Capture the cell that displays the provided text and extract its [X, Y] central coordinate. 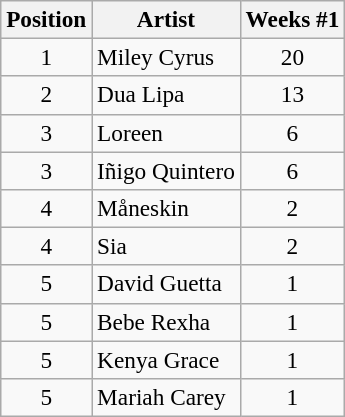
Måneskin [166, 208]
David Guetta [166, 284]
13 [292, 95]
Mariah Carey [166, 397]
20 [292, 57]
Miley Cyrus [166, 57]
Dua Lipa [166, 95]
Kenya Grace [166, 359]
Artist [166, 19]
Loreen [166, 133]
Weeks #1 [292, 19]
Position [46, 19]
Bebe Rexha [166, 322]
Iñigo Quintero [166, 170]
Sia [166, 246]
